Determine the (X, Y) coordinate at the center of the cell enclosing the given text.  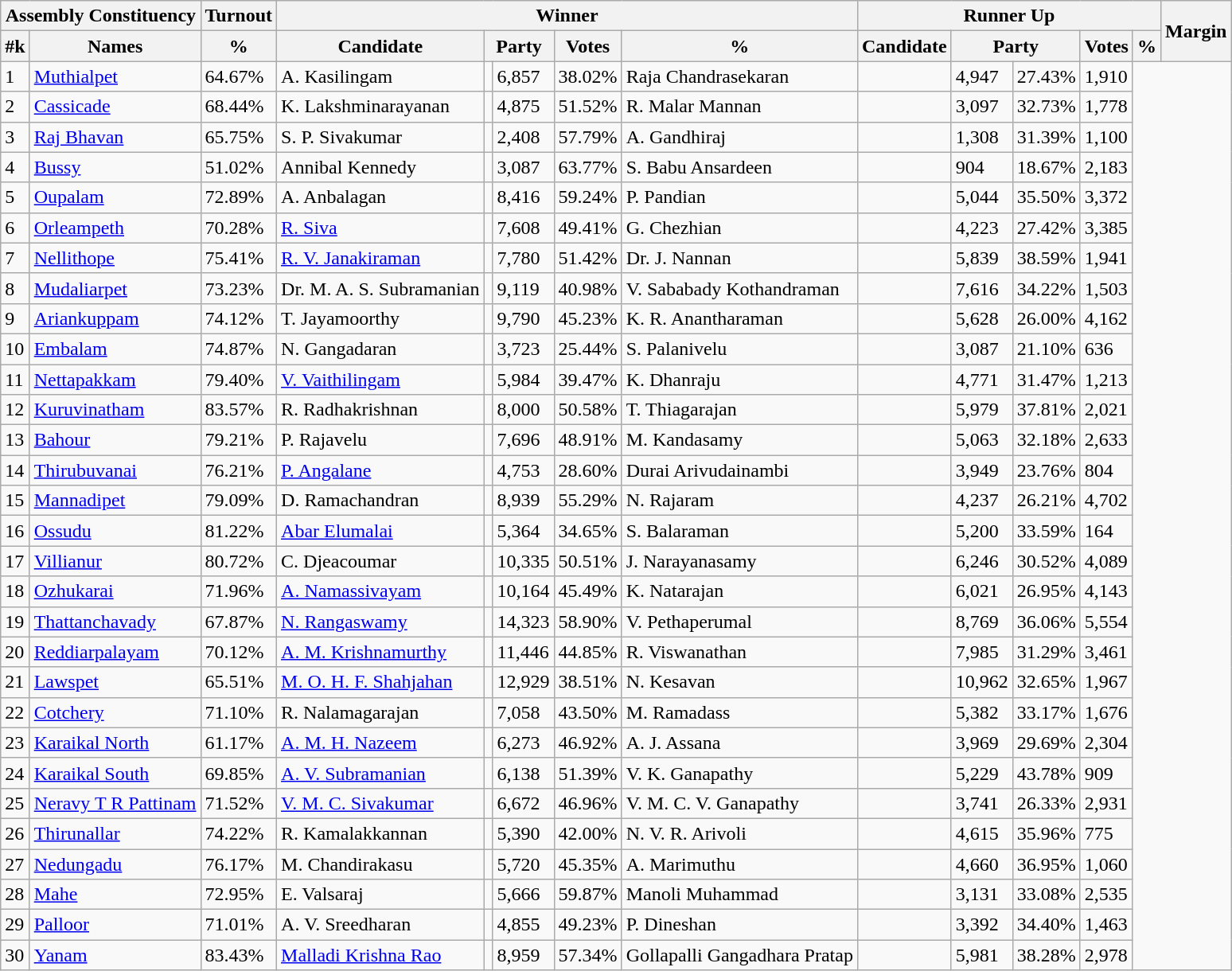
30 (15, 955)
2,978 (1106, 955)
28.60% (587, 470)
14 (15, 470)
5,981 (982, 955)
19 (15, 622)
31.47% (1046, 380)
83.43% (239, 955)
Annibal Kennedy (380, 167)
65.75% (239, 137)
7,696 (524, 440)
51.02% (239, 167)
Bussy (115, 167)
Raja Chandrasekaran (739, 76)
909 (1106, 773)
1,308 (982, 137)
4,855 (524, 925)
34.40% (1046, 925)
1,503 (1106, 288)
A. Kasilingam (380, 76)
33.59% (1046, 531)
1,676 (1106, 712)
79.40% (239, 380)
Bahour (115, 440)
1,463 (1106, 925)
M. Kandasamy (739, 440)
Mahe (115, 895)
70.12% (239, 652)
S. Balaraman (739, 531)
E. Valsaraj (380, 895)
2,021 (1106, 410)
A. M. H. Nazeem (380, 743)
48.91% (587, 440)
M. Chandirakasu (380, 864)
26.00% (1046, 318)
7 (15, 258)
3,131 (982, 895)
13 (15, 440)
3,741 (982, 803)
Thattanchavady (115, 622)
K. Lakshminarayanan (380, 107)
25 (15, 803)
R. Siva (380, 228)
T. Thiagarajan (739, 410)
6,273 (524, 743)
42.00% (587, 833)
6,857 (524, 76)
36.95% (1046, 864)
Dr. J. Nannan (739, 258)
59.24% (587, 197)
37.81% (1046, 410)
8 (15, 288)
57.79% (587, 137)
3,949 (982, 470)
3,461 (1106, 652)
76.17% (239, 864)
49.41% (587, 228)
73.23% (239, 288)
20 (15, 652)
25.44% (587, 349)
21.10% (1046, 349)
38.28% (1046, 955)
27.42% (1046, 228)
4,771 (982, 380)
R. Kamalakkannan (380, 833)
2,931 (1106, 803)
8,959 (524, 955)
50.58% (587, 410)
5,628 (982, 318)
5,666 (524, 895)
A. Gandhiraj (739, 137)
Neravy T R Pattinam (115, 803)
636 (1106, 349)
26.21% (1046, 501)
4 (15, 167)
27.43% (1046, 76)
51.52% (587, 107)
Names (115, 46)
Palloor (115, 925)
7,780 (524, 258)
5,984 (524, 380)
5,044 (982, 197)
22 (15, 712)
10,335 (524, 561)
7,616 (982, 288)
904 (982, 167)
45.49% (587, 591)
31.39% (1046, 137)
1,060 (1106, 864)
K. Natarajan (739, 591)
80.72% (239, 561)
12,929 (524, 682)
31.29% (1046, 652)
46.92% (587, 743)
V. K. Ganapathy (739, 773)
61.17% (239, 743)
T. Jayamoorthy (380, 318)
64.67% (239, 76)
Muthialpet (115, 76)
P. Pandian (739, 197)
6,021 (982, 591)
Turnout (239, 16)
26.95% (1046, 591)
3 (15, 137)
1,967 (1106, 682)
A. Anbalagan (380, 197)
J. Narayanasamy (739, 561)
Dr. M. A. S. Subramanian (380, 288)
71.01% (239, 925)
Ariankuppam (115, 318)
21 (15, 682)
K. R. Anantharaman (739, 318)
4,143 (1106, 591)
2,408 (524, 137)
2,535 (1106, 895)
A. Marimuthu (739, 864)
3,385 (1106, 228)
C. Djeacoumar (380, 561)
1,941 (1106, 258)
D. Ramachandran (380, 501)
32.65% (1046, 682)
4,660 (982, 864)
6,672 (524, 803)
Malladi Krishna Rao (380, 955)
Yanam (115, 955)
N. Kesavan (739, 682)
N. Gangadaran (380, 349)
1,213 (1106, 380)
2 (15, 107)
27 (15, 864)
72.95% (239, 895)
29.69% (1046, 743)
Durai Arivudainambi (739, 470)
5,554 (1106, 622)
63.77% (587, 167)
V. Sababady Kothandraman (739, 288)
Ozhukarai (115, 591)
71.96% (239, 591)
4,237 (982, 501)
71.52% (239, 803)
Villianur (115, 561)
12 (15, 410)
2,183 (1106, 167)
8,769 (982, 622)
49.23% (587, 925)
M. O. H. F. Shahjahan (380, 682)
46.96% (587, 803)
V. M. C. Sivakumar (380, 803)
804 (1106, 470)
5,979 (982, 410)
9,119 (524, 288)
S. Palanivelu (739, 349)
45.23% (587, 318)
4,875 (524, 107)
Kuruvinatham (115, 410)
N. V. R. Arivoli (739, 833)
32.73% (1046, 107)
26 (15, 833)
45.35% (587, 864)
79.21% (239, 440)
34.22% (1046, 288)
55.29% (587, 501)
V. Vaithilingam (380, 380)
3,723 (524, 349)
71.10% (239, 712)
Nedungadu (115, 864)
81.22% (239, 531)
4,753 (524, 470)
Assembly Constituency (100, 16)
3,969 (982, 743)
5,063 (982, 440)
A. Namassivayam (380, 591)
23.76% (1046, 470)
5,229 (982, 773)
32.18% (1046, 440)
Cassicade (115, 107)
P. Rajavelu (380, 440)
K. Dhanraju (739, 380)
29 (15, 925)
4,702 (1106, 501)
#k (15, 46)
6,246 (982, 561)
8,416 (524, 197)
33.17% (1046, 712)
S. P. Sivakumar (380, 137)
5,200 (982, 531)
P. Dineshan (739, 925)
2,633 (1106, 440)
1,778 (1106, 107)
74.12% (239, 318)
30.52% (1046, 561)
775 (1106, 833)
74.87% (239, 349)
A. J. Assana (739, 743)
51.42% (587, 258)
59.87% (587, 895)
Margin (1196, 31)
76.21% (239, 470)
43.78% (1046, 773)
24 (15, 773)
10 (15, 349)
35.50% (1046, 197)
Winner (567, 16)
38.02% (587, 76)
7,985 (982, 652)
V. M. C. V. Ganapathy (739, 803)
Orleampeth (115, 228)
50.51% (587, 561)
8,939 (524, 501)
7,608 (524, 228)
18 (15, 591)
1,100 (1106, 137)
5 (15, 197)
40.98% (587, 288)
Thirunallar (115, 833)
Cotchery (115, 712)
65.51% (239, 682)
S. Babu Ansardeen (739, 167)
4,615 (982, 833)
17 (15, 561)
Gollapalli Gangadhara Pratap (739, 955)
28 (15, 895)
26.33% (1046, 803)
23 (15, 743)
18.67% (1046, 167)
9 (15, 318)
P. Angalane (380, 470)
Reddiarpalayam (115, 652)
83.57% (239, 410)
14,323 (524, 622)
11 (15, 380)
Manoli Muhammad (739, 895)
3,392 (982, 925)
Karaikal North (115, 743)
36.06% (1046, 622)
1,910 (1106, 76)
Lawspet (115, 682)
6 (15, 228)
5,390 (524, 833)
75.41% (239, 258)
V. Pethaperumal (739, 622)
Nettapakkam (115, 380)
10,164 (524, 591)
38.51% (587, 682)
A. V. Subramanian (380, 773)
164 (1106, 531)
M. Ramadass (739, 712)
35.96% (1046, 833)
N. Rangaswamy (380, 622)
A. V. Sreedharan (380, 925)
4,947 (982, 76)
Mudaliarpet (115, 288)
15 (15, 501)
Karaikal South (115, 773)
5,720 (524, 864)
67.87% (239, 622)
39.47% (587, 380)
10,962 (982, 682)
79.09% (239, 501)
38.59% (1046, 258)
R. Nalamagarajan (380, 712)
2,304 (1106, 743)
34.65% (587, 531)
72.89% (239, 197)
68.44% (239, 107)
Raj Bhavan (115, 137)
58.90% (587, 622)
5,364 (524, 531)
Mannadipet (115, 501)
R. V. Janakiraman (380, 258)
43.50% (587, 712)
R. Viswanathan (739, 652)
A. M. Krishnamurthy (380, 652)
74.22% (239, 833)
69.85% (239, 773)
5,382 (982, 712)
Abar Elumalai (380, 531)
Ossudu (115, 531)
7,058 (524, 712)
N. Rajaram (739, 501)
44.85% (587, 652)
6,138 (524, 773)
Thirubuvanai (115, 470)
16 (15, 531)
R. Radhakrishnan (380, 410)
Embalam (115, 349)
51.39% (587, 773)
5,839 (982, 258)
33.08% (1046, 895)
8,000 (524, 410)
4,223 (982, 228)
R. Malar Mannan (739, 107)
G. Chezhian (739, 228)
Nellithope (115, 258)
4,162 (1106, 318)
70.28% (239, 228)
Oupalam (115, 197)
1 (15, 76)
4,089 (1106, 561)
11,446 (524, 652)
3,097 (982, 107)
57.34% (587, 955)
3,372 (1106, 197)
Runner Up (1009, 16)
9,790 (524, 318)
